Extract the (x, y) coordinate from the center of the cell holding the provided text.  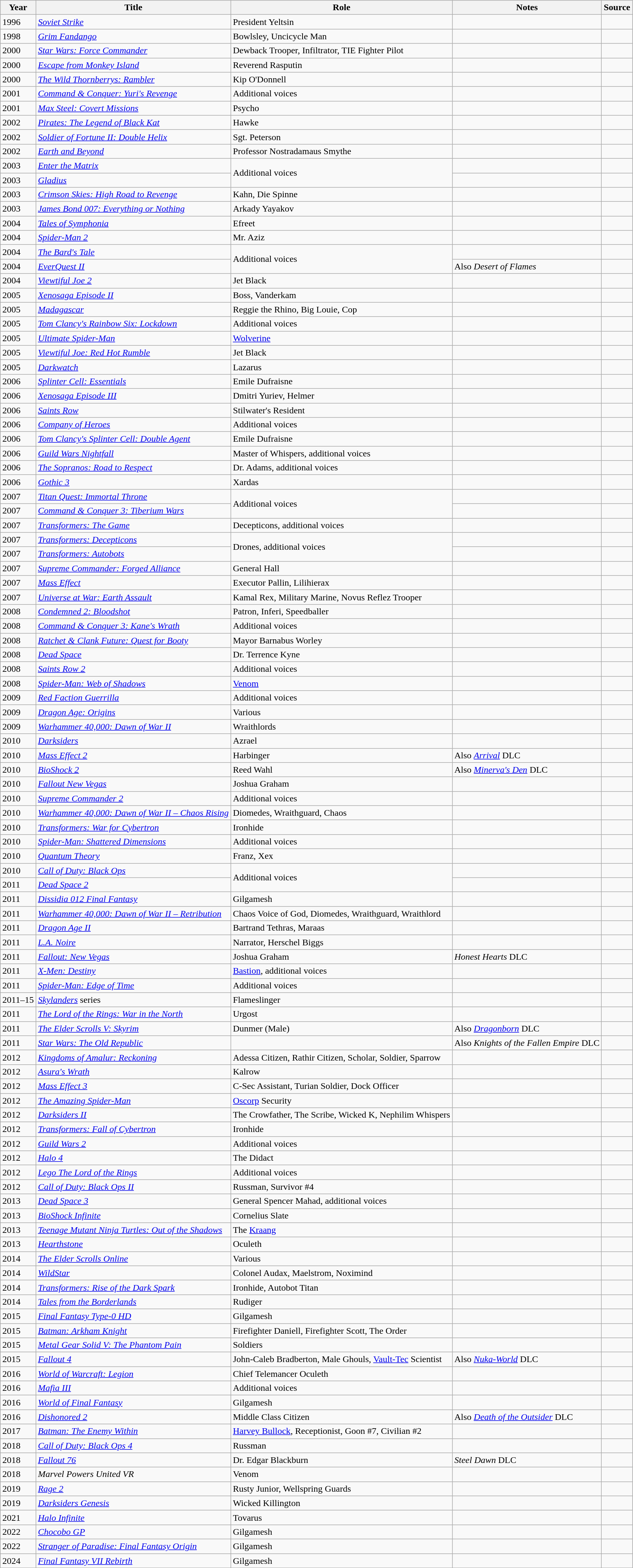
Kip O'Donnell (341, 79)
Tom Clancy's Rainbow Six: Lockdown (133, 324)
2024 (18, 1561)
Urgost (341, 1014)
Dr. Adams, additional voices (341, 468)
Universe at War: Earth Assault (133, 597)
BioShock 2 (133, 770)
General Spencer Mahad, additional voices (341, 1201)
Warhammer 40,000: Dawn of War II (133, 727)
Transformers: Autobots (133, 554)
The Elder Scrolls V: Skyrim (133, 1028)
Harvey Bullock, Receptionist, Goon #7, Civilian #2 (341, 1431)
Colonel Audax, Maelstrom, Noximind (341, 1273)
World of Warcraft: Legion (133, 1374)
Batman: Arkham Knight (133, 1330)
Harbinger (341, 755)
John-Caleb Bradberton, Male Ghouls, Vault-Tec Scientist (341, 1359)
Command & Conquer 3: Kane's Wrath (133, 626)
Supreme Commander: Forged Alliance (133, 568)
Chaos Voice of God, Diomedes, Wraithguard, Wraithlord (341, 914)
Saints Row 2 (133, 669)
BioShock Infinite (133, 1215)
Wolverine (341, 338)
Final Fantasy Type-0 HD (133, 1316)
Reverend Rasputin (341, 65)
Hearthstone (133, 1244)
World of Final Fantasy (133, 1403)
Also Minerva's Den DLC (527, 770)
Pirates: The Legend of Black Kat (133, 122)
Kamal Rex, Military Marine, Novus Reflez Trooper (341, 597)
Enter the Matrix (133, 165)
Escape from Monkey Island (133, 65)
The Crowfather, The Scribe, Wicked K, Nephilim Whispers (341, 1115)
Max Steel: Covert Missions (133, 108)
Command & Conquer 3: Tiberium Wars (133, 511)
Also Nuka-World DLC (527, 1359)
Dishonored 2 (133, 1417)
Skylanders series (133, 1000)
Transformers: War for Cybertron (133, 827)
Azrael (341, 741)
Fallout 76 (133, 1460)
Lego The Lord of the Rings (133, 1172)
Spider-Man: Edge of Time (133, 985)
The Wild Thornberrys: Rambler (133, 79)
EverQuest II (133, 266)
Kahn, Die Spinne (341, 195)
Darkwatch (133, 367)
Spider-Man: Shattered Dimensions (133, 841)
Ratchet & Clank Future: Quest for Booty (133, 640)
WildStar (133, 1273)
Rudiger (341, 1302)
General Hall (341, 568)
Master of Whispers, additional voices (341, 453)
Decepticons, additional voices (341, 525)
Dr. Terrence Kyne (341, 655)
Bastion, additional voices (341, 971)
Efreet (341, 223)
Source (617, 8)
Kalrow (341, 1072)
Transformers: Decepticons (133, 540)
Red Faction Guerrilla (133, 698)
Russman, Survivor #4 (341, 1187)
Soviet Strike (133, 22)
Tovarus (341, 1517)
Drones, additional voices (341, 547)
The Didact (341, 1158)
Boss, Vanderkam (341, 295)
Adessa Citizen, Rathir Citizen, Scholar, Soldier, Sparrow (341, 1057)
Flameslinger (341, 1000)
Guild Wars Nightfall (133, 453)
Splinter Cell: Essentials (133, 381)
L.A. Noire (133, 942)
Transformers: The Game (133, 525)
Star Wars: The Old Republic (133, 1043)
Madagascar (133, 309)
Franz, Xex (341, 856)
Bartrand Tethras, Maraas (341, 928)
Reggie the Rhino, Big Louie, Cop (341, 309)
Darksiders Genesis (133, 1503)
Earth and Beyond (133, 151)
Call of Duty: Black Ops II (133, 1187)
Xenosaga Episode III (133, 396)
Lazarus (341, 367)
Diomedes, Wraithguard, Chaos (341, 813)
The Sopranos: Road to Respect (133, 468)
The Lord of the Rings: War in the North (133, 1014)
Company of Heroes (133, 425)
Marvel Powers United VR (133, 1474)
Condemned 2: Bloodshot (133, 611)
Psycho (341, 108)
Tales from the Borderlands (133, 1302)
Gothic 3 (133, 482)
Role (341, 8)
Mayor Barnabus Worley (341, 640)
Mass Effect 2 (133, 755)
Viewtiful Joe: Red Hot Rumble (133, 353)
Professor Nostradamaus Smythe (341, 151)
Stranger of Paradise: Final Fantasy Origin (133, 1546)
2011–15 (18, 1000)
Transformers: Fall of Cybertron (133, 1129)
Kingdoms of Amalur: Reckoning (133, 1057)
X-Men: Destiny (133, 971)
Also Desert of Flames (527, 266)
Rusty Junior, Wellspring Guards (341, 1489)
Honest Hearts DLC (527, 957)
Dead Space 2 (133, 885)
Dunmer (Male) (341, 1028)
Crimson Skies: High Road to Revenge (133, 195)
Viewtiful Joe 2 (133, 281)
Dewback Trooper, Infiltrator, TIE Fighter Pilot (341, 51)
Soldier of Fortune II: Double Helix (133, 137)
Sgt. Peterson (341, 137)
Mafia III (133, 1388)
Tom Clancy's Splinter Cell: Double Agent (133, 439)
Bowlsley, Uncicycle Man (341, 36)
Dead Space 3 (133, 1201)
Quantum Theory (133, 856)
Fallout New Vegas (133, 784)
Star Wars: Force Commander (133, 51)
The Amazing Spider-Man (133, 1101)
Mr. Aziz (341, 238)
Dissidia 012 Final Fantasy (133, 899)
James Bond 007: Everything or Nothing (133, 209)
2017 (18, 1431)
Russman (341, 1446)
Batman: The Enemy Within (133, 1431)
Titan Quest: Immortal Throne (133, 496)
Chief Telemancer Oculeth (341, 1374)
Fallout: New Vegas (133, 957)
C-Sec Assistant, Turian Soldier, Dock Officer (341, 1086)
Transformers: Rise of the Dark Spark (133, 1287)
Notes (527, 8)
President Yeltsin (341, 22)
The Bard's Tale (133, 252)
Wicked Killington (341, 1503)
Middle Class Citizen (341, 1417)
Spider-Man: Web of Shadows (133, 683)
Darksiders (133, 741)
Also Knights of the Fallen Empire DLC (527, 1043)
The Elder Scrolls Online (133, 1259)
Ultimate Spider-Man (133, 338)
The Kraang (341, 1230)
Saints Row (133, 410)
Cornelius Slate (341, 1215)
Soldiers (341, 1345)
Gladius (133, 180)
Also Death of the Outsider DLC (527, 1417)
Spider-Man 2 (133, 238)
Reed Wahl (341, 770)
Mass Effect 3 (133, 1086)
Halo Infinite (133, 1517)
Rage 2 (133, 1489)
Dr. Edgar Blackburn (341, 1460)
Xenosaga Episode II (133, 295)
Supreme Commander 2 (133, 798)
Dmitri Yuriev, Helmer (341, 396)
2021 (18, 1517)
Xardas (341, 482)
Call of Duty: Black Ops 4 (133, 1446)
Metal Gear Solid V: The Phantom Pain (133, 1345)
Grim Fandango (133, 36)
Tales of Symphonia (133, 223)
Teenage Mutant Ninja Turtles: Out of the Shadows (133, 1230)
Dead Space (133, 655)
Call of Duty: Black Ops (133, 870)
Oscorp Security (341, 1101)
Also Arrival DLC (527, 755)
Asura's Wrath (133, 1072)
Also Dragonborn DLC (527, 1028)
Executor Pallin, Lilihierax (341, 583)
Ironhide, Autobot Titan (341, 1287)
Dragon Age: Origins (133, 712)
Chocobo GP (133, 1532)
Wraithlords (341, 727)
Warhammer 40,000: Dawn of War II – Retribution (133, 914)
Steel Dawn DLC (527, 1460)
Fallout 4 (133, 1359)
Patron, Inferi, Speedballer (341, 611)
Oculeth (341, 1244)
Arkady Yayakov (341, 209)
Dragon Age II (133, 928)
1998 (18, 36)
Firefighter Daniell, Firefighter Scott, The Order (341, 1330)
Warhammer 40,000: Dawn of War II – Chaos Rising (133, 813)
Command & Conquer: Yuri's Revenge (133, 94)
Stilwater's Resident (341, 410)
Year (18, 8)
Title (133, 8)
Hawke (341, 122)
Halo 4 (133, 1158)
1996 (18, 22)
Narrator, Herschel Biggs (341, 942)
Darksiders II (133, 1115)
Guild Wars 2 (133, 1144)
Final Fantasy VII Rebirth (133, 1561)
Mass Effect (133, 583)
